Capture the cell that displays the provided text and extract its (X, Y) central coordinate. 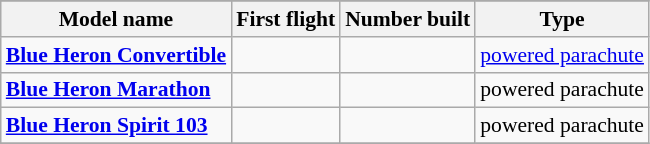
Blue Heron Marathon (116, 90)
Blue Heron Convertible (116, 55)
Type (562, 19)
Number built (408, 19)
Model name (116, 19)
Blue Heron Spirit 103 (116, 126)
First flight (286, 19)
